For the text-containing cell, return its midpoint in [x, y] coordinate format. 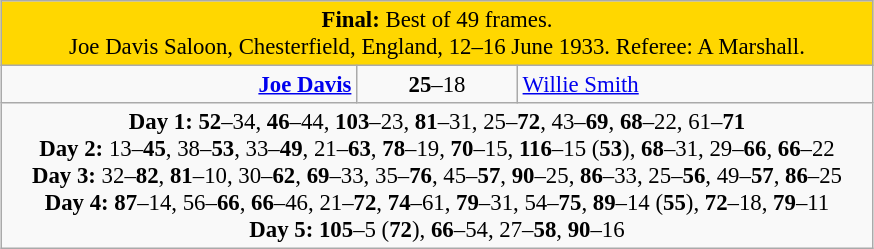
25–18 [438, 85]
Willie Smith [695, 85]
Joe Davis [179, 85]
Final: Best of 49 frames.Joe Davis Saloon, Chesterfield, England, 12–16 June 1933. Referee: A Marshall. [437, 34]
